Search for the cell housing the specified text and yield its (X, Y) center coordinate. 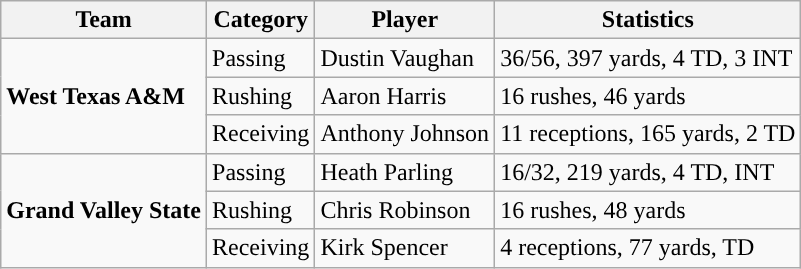
16 rushes, 46 yards (648, 96)
Anthony Johnson (405, 134)
Category (261, 20)
Heath Parling (405, 172)
Kirk Spencer (405, 248)
16/32, 219 yards, 4 TD, INT (648, 172)
4 receptions, 77 yards, TD (648, 248)
16 rushes, 48 yards (648, 210)
Dustin Vaughan (405, 58)
11 receptions, 165 yards, 2 TD (648, 134)
Statistics (648, 20)
Player (405, 20)
Grand Valley State (104, 210)
Aaron Harris (405, 96)
West Texas A&M (104, 96)
36/56, 397 yards, 4 TD, 3 INT (648, 58)
Chris Robinson (405, 210)
Team (104, 20)
